Extract the (x, y) coordinate from the center of the cell holding the provided text.  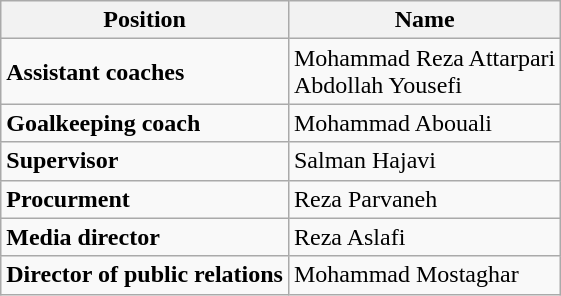
Reza Aslafi (424, 237)
Director of public relations (145, 275)
Mohammad Abouali (424, 123)
Mohammad Mostaghar (424, 275)
Salman Hajavi (424, 161)
Goalkeeping coach (145, 123)
Procurment (145, 199)
Media director (145, 237)
Supervisor (145, 161)
Mohammad Reza Attarpari Abdollah Yousefi (424, 72)
Position (145, 20)
Assistant coaches (145, 72)
Reza Parvaneh (424, 199)
Name (424, 20)
